Find where the given text appears and provide that cell's center as [X, Y] coordinate. 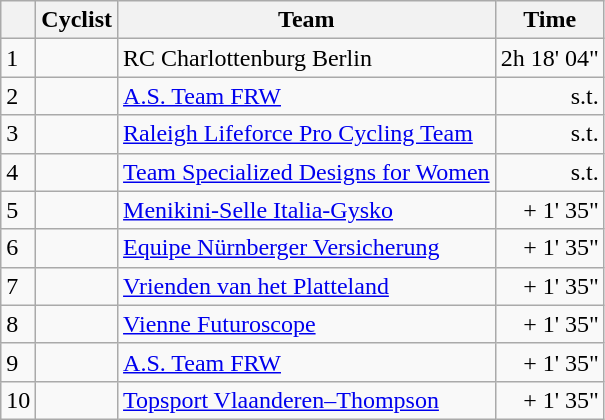
5 [18, 210]
1 [18, 58]
7 [18, 286]
2 [18, 96]
Vrienden van het Platteland [307, 286]
RC Charlottenburg Berlin [307, 58]
Vienne Futuroscope [307, 324]
Team Specialized Designs for Women [307, 172]
Team [307, 20]
Menikini-Selle Italia-Gysko [307, 210]
8 [18, 324]
4 [18, 172]
2h 18' 04" [550, 58]
Time [550, 20]
Equipe Nürnberger Versicherung [307, 248]
3 [18, 134]
10 [18, 400]
Topsport Vlaanderen–Thompson [307, 400]
Raleigh Lifeforce Pro Cycling Team [307, 134]
Cyclist [77, 20]
9 [18, 362]
6 [18, 248]
